Identify which cell holds the provided text, then report its [x, y] central coordinate. 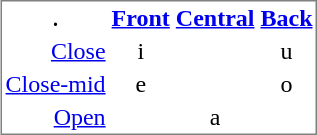
u [286, 50]
Central [216, 18]
Front [141, 18]
i [141, 50]
Close-mid [56, 84]
Open [56, 116]
. [56, 18]
o [286, 84]
a [216, 116]
e [141, 84]
Close [56, 50]
Back [286, 18]
